Output the (x, y) coordinate of the center of the cell containing the given text.  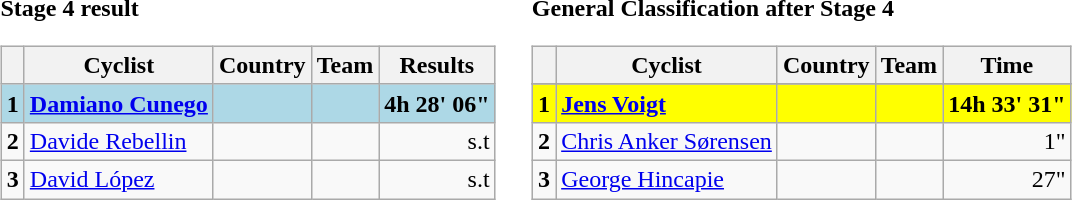
4h 28' 06" (437, 103)
Davide Rebellin (118, 141)
Chris Anker Sørensen (667, 141)
David López (118, 179)
Results (437, 65)
George Hincapie (667, 179)
14h 33' 31" (1007, 103)
Jens Voigt (667, 103)
Time (1007, 65)
27" (1007, 179)
Damiano Cunego (118, 103)
1" (1007, 141)
